Return (x, y) of the center of cell containing provided text 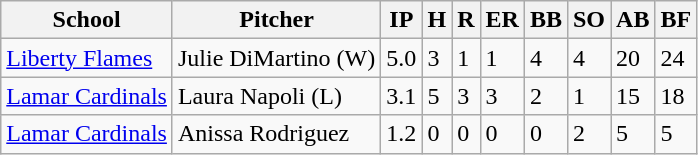
20 (633, 58)
School (87, 20)
5.0 (402, 58)
15 (633, 96)
H (437, 20)
BF (676, 20)
BB (546, 20)
1.2 (402, 134)
IP (402, 20)
AB (633, 20)
3.1 (402, 96)
R (466, 20)
Liberty Flames (87, 58)
24 (676, 58)
18 (676, 96)
SO (588, 20)
Pitcher (276, 20)
Julie DiMartino (W) (276, 58)
Anissa Rodriguez (276, 134)
ER (502, 20)
Laura Napoli (L) (276, 96)
